Identify which cell holds the provided text, then report its [X, Y] central coordinate. 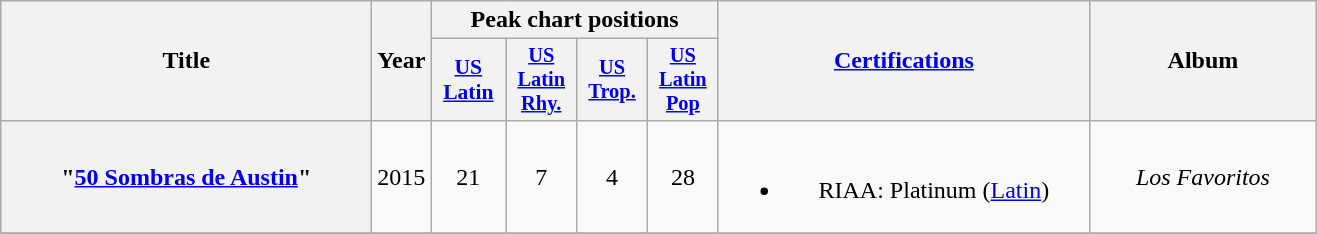
US Trop. [612, 80]
US Latin Rhy. [542, 80]
7 [542, 176]
US LatinPop [682, 80]
Peak chart positions [574, 20]
RIAA: Platinum (Latin) [904, 176]
USLatin [468, 80]
Album [1202, 61]
Year [402, 61]
28 [682, 176]
Title [186, 61]
"50 Sombras de Austin" [186, 176]
Certifications [904, 61]
4 [612, 176]
Los Favoritos [1202, 176]
2015 [402, 176]
21 [468, 176]
